From the cell containing the given text, extract its center point as (x, y) coordinate. 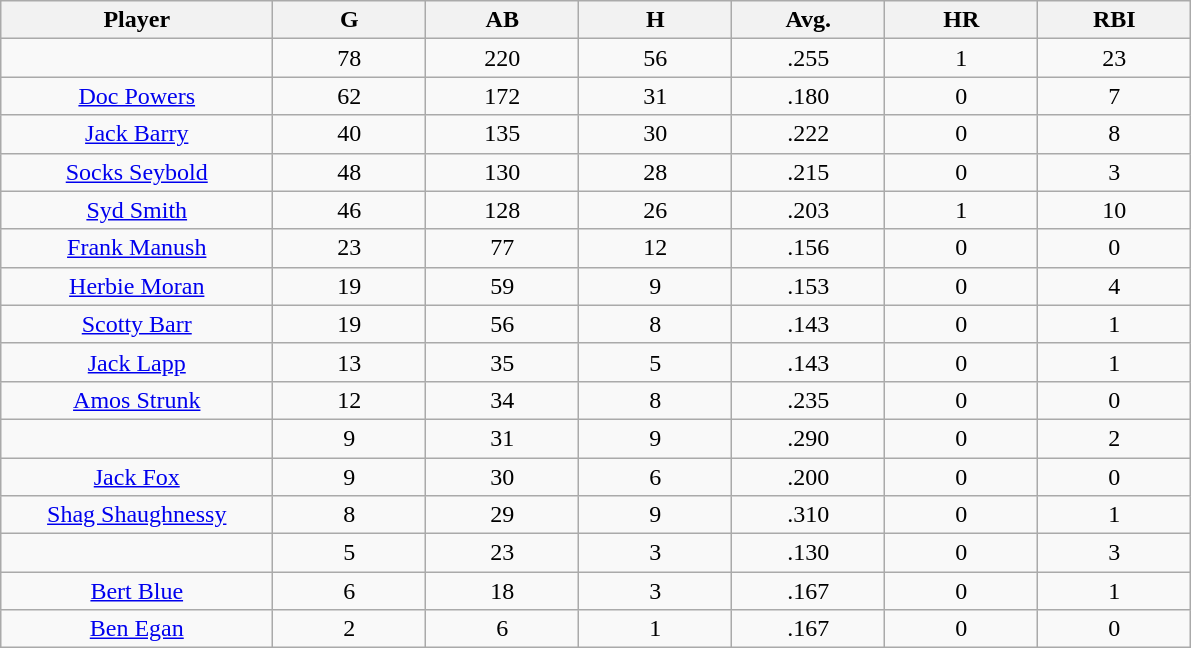
7 (1114, 96)
.203 (808, 210)
78 (350, 58)
Jack Fox (137, 477)
.180 (808, 96)
.255 (808, 58)
46 (350, 210)
Shag Shaughnessy (137, 515)
.215 (808, 172)
35 (502, 362)
Frank Manush (137, 248)
.156 (808, 248)
.130 (808, 553)
Jack Barry (137, 134)
48 (350, 172)
77 (502, 248)
Herbie Moran (137, 286)
Avg. (808, 20)
172 (502, 96)
28 (656, 172)
Scotty Barr (137, 324)
HR (962, 20)
Amos Strunk (137, 400)
29 (502, 515)
RBI (1114, 20)
130 (502, 172)
Syd Smith (137, 210)
Bert Blue (137, 591)
Player (137, 20)
.153 (808, 286)
220 (502, 58)
AB (502, 20)
H (656, 20)
.222 (808, 134)
13 (350, 362)
Socks Seybold (137, 172)
4 (1114, 286)
Jack Lapp (137, 362)
135 (502, 134)
10 (1114, 210)
18 (502, 591)
59 (502, 286)
26 (656, 210)
40 (350, 134)
128 (502, 210)
34 (502, 400)
.200 (808, 477)
Ben Egan (137, 629)
.290 (808, 438)
.310 (808, 515)
.235 (808, 400)
62 (350, 96)
Doc Powers (137, 96)
G (350, 20)
